Output the (x, y) coordinate of the center of the cell containing the given text.  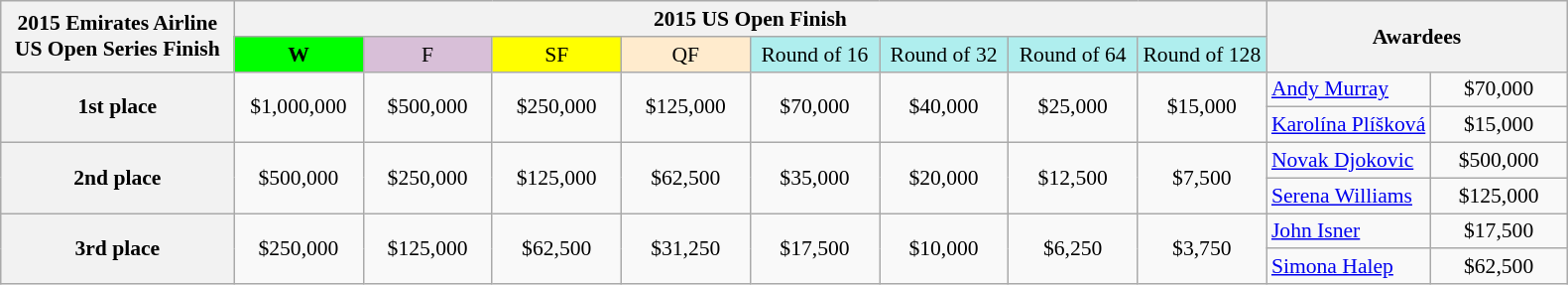
2nd place (117, 179)
Andy Murray (1349, 89)
$12,500 (1073, 179)
John Isner (1349, 231)
$25,000 (1073, 107)
W (299, 55)
Awardees (1416, 36)
$6,250 (1073, 248)
Karolína Plíšková (1349, 125)
3rd place (117, 248)
2015 Emirates Airline US Open Series Finish (117, 36)
$7,500 (1202, 179)
Serena Williams (1349, 196)
SF (556, 55)
Round of 16 (814, 55)
Round of 32 (943, 55)
$3,750 (1202, 248)
2015 US Open Finish (750, 19)
$35,000 (814, 179)
Simona Halep (1349, 267)
Round of 64 (1073, 55)
Novak Djokovic (1349, 161)
$20,000 (943, 179)
1st place (117, 107)
QF (685, 55)
$1,000,000 (299, 107)
Round of 128 (1202, 55)
$31,250 (685, 248)
$40,000 (943, 107)
$10,000 (943, 248)
F (427, 55)
